Scan for the cell matching the given text and deliver its (x, y) coordinate at center. 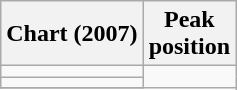
Peakposition (189, 34)
Chart (2007) (72, 34)
